Output the (x, y) coordinate of the center of the cell containing the given text.  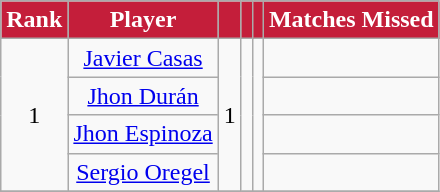
Matches Missed (351, 20)
Jhon Espinoza (143, 134)
Javier Casas (143, 58)
Player (143, 20)
Rank (34, 20)
Sergio Oregel (143, 172)
Jhon Durán (143, 96)
